Determine the [x, y] coordinate at the center of the cell enclosing the given text.  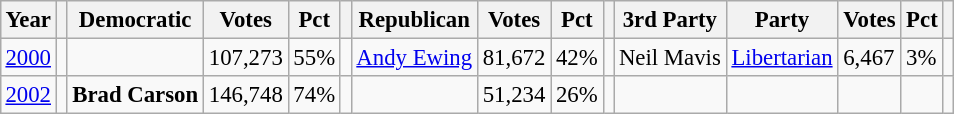
Neil Mavis [670, 57]
74% [314, 95]
Republican [414, 20]
107,273 [246, 57]
2000 [28, 57]
51,234 [514, 95]
2002 [28, 95]
Brad Carson [136, 95]
Libertarian [782, 57]
Year [28, 20]
Andy Ewing [414, 57]
3% [922, 57]
Democratic [136, 20]
42% [577, 57]
146,748 [246, 95]
81,672 [514, 57]
26% [577, 95]
6,467 [870, 57]
55% [314, 57]
Party [782, 20]
3rd Party [670, 20]
